Search for the cell housing the specified text and yield its (x, y) center coordinate. 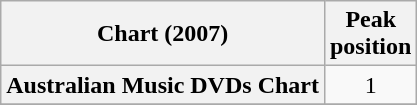
1 (370, 85)
Chart (2007) (163, 34)
Australian Music DVDs Chart (163, 85)
Peakposition (370, 34)
